Pinpoint the cell where the given text exists, returning its (x, y) midpoint coordinate. 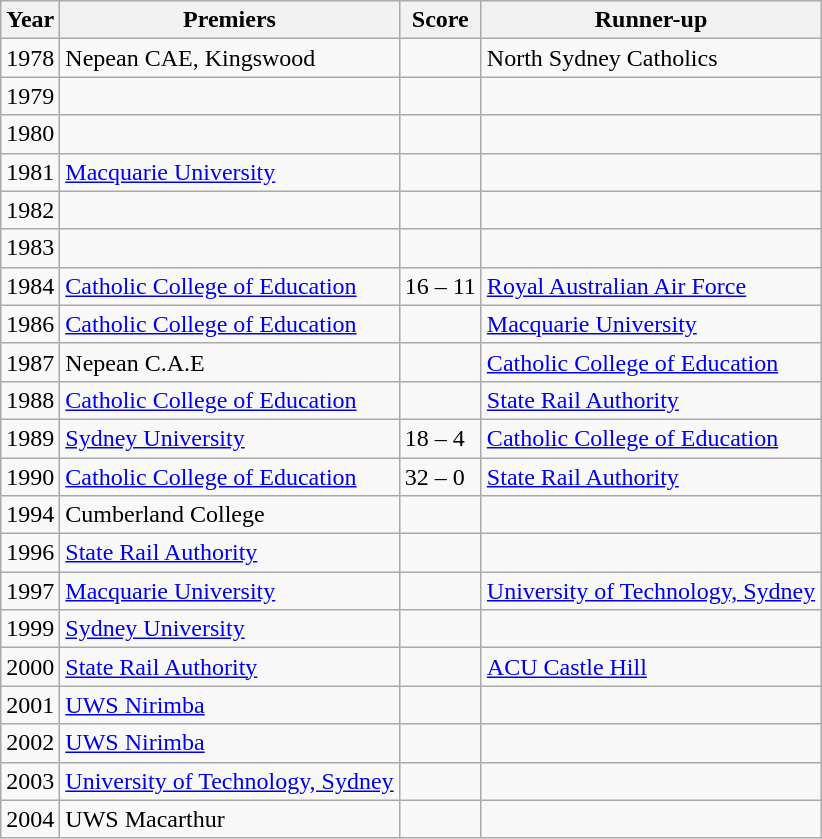
Nepean CAE, Kingswood (230, 58)
2002 (30, 743)
1990 (30, 477)
Score (440, 20)
1999 (30, 629)
1987 (30, 362)
1986 (30, 324)
18 – 4 (440, 438)
Royal Australian Air Force (650, 286)
1996 (30, 553)
2000 (30, 667)
1981 (30, 172)
North Sydney Catholics (650, 58)
Nepean C.A.E (230, 362)
1983 (30, 248)
16 – 11 (440, 286)
2001 (30, 705)
Runner-up (650, 20)
1978 (30, 58)
1994 (30, 515)
ACU Castle Hill (650, 667)
1997 (30, 591)
1980 (30, 134)
1984 (30, 286)
1979 (30, 96)
32 – 0 (440, 477)
Year (30, 20)
Cumberland College (230, 515)
Premiers (230, 20)
1989 (30, 438)
UWS Macarthur (230, 819)
1988 (30, 400)
2004 (30, 819)
2003 (30, 781)
1982 (30, 210)
